Detect which cell encompasses the target text, then output its (X, Y) center coordinate. 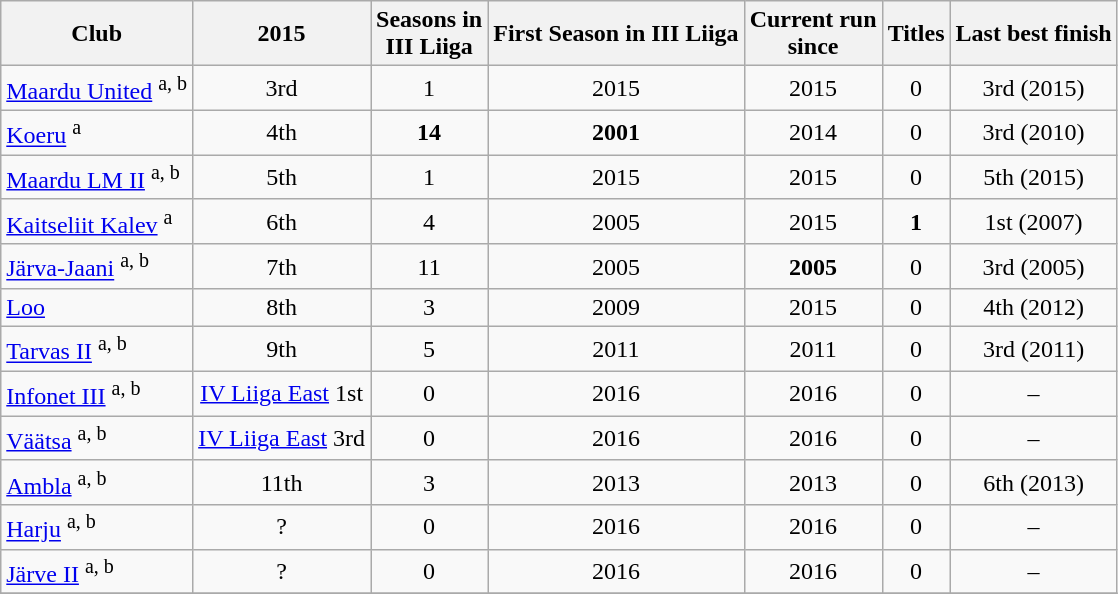
4th (2012) (1034, 308)
Kaitseliit Kalev a (97, 222)
1st (2007) (1034, 222)
5 (430, 350)
6th (282, 222)
Current runsince (813, 34)
Väätsa a, b (97, 438)
11th (282, 482)
Loo (97, 308)
2009 (616, 308)
Seasons inIII Liiga (430, 34)
6th (2013) (1034, 482)
Koeru a (97, 132)
First Season in III Liiga (616, 34)
IV Liiga East 3rd (282, 438)
5th (2015) (1034, 178)
Tarvas II a, b (97, 350)
8th (282, 308)
4th (282, 132)
9th (282, 350)
2001 (616, 132)
3rd (2011) (1034, 350)
5th (282, 178)
3rd (2015) (1034, 88)
Club (97, 34)
IV Liiga East 1st (282, 394)
Infonet III a, b (97, 394)
14 (430, 132)
2014 (813, 132)
Last best finish (1034, 34)
11 (430, 266)
Järve II a, b (97, 572)
Maardu LM II a, b (97, 178)
3rd (2010) (1034, 132)
3rd (282, 88)
Järva-Jaani a, b (97, 266)
Maardu United a, b (97, 88)
4 (430, 222)
7th (282, 266)
3rd (2005) (1034, 266)
Harju a, b (97, 528)
Ambla a, b (97, 482)
Titles (916, 34)
